Search for the cell housing the specified text and yield its [x, y] center coordinate. 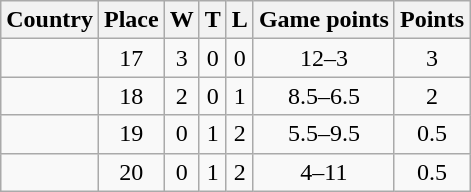
T [212, 20]
Points [432, 20]
17 [131, 58]
20 [131, 172]
Game points [324, 20]
W [182, 20]
19 [131, 134]
12–3 [324, 58]
Country [50, 20]
L [240, 20]
5.5–9.5 [324, 134]
8.5–6.5 [324, 96]
4–11 [324, 172]
Place [131, 20]
18 [131, 96]
